Extract the [x, y] coordinate from the center of the cell holding the provided text.  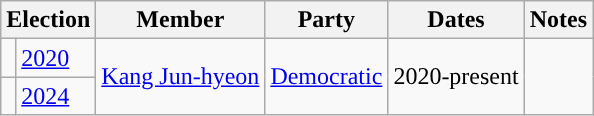
2020 [56, 58]
Notes [558, 20]
Democratic [326, 77]
Dates [456, 20]
Kang Jun-hyeon [180, 77]
2020-present [456, 77]
Election [48, 20]
2024 [56, 96]
Member [180, 20]
Party [326, 20]
